For the text-containing cell, return its midpoint in [X, Y] coordinate format. 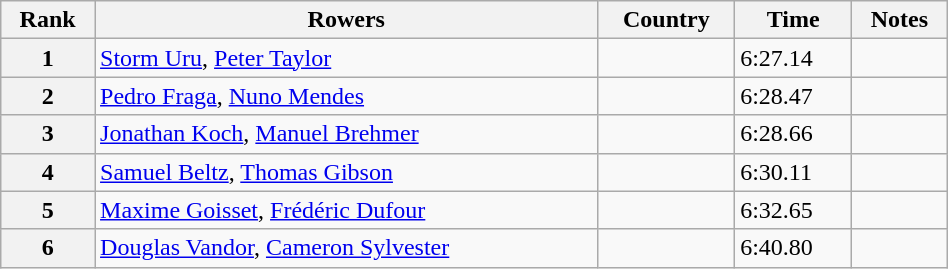
5 [48, 210]
6 [48, 248]
6:30.11 [794, 172]
Notes [900, 20]
1 [48, 58]
Pedro Fraga, Nuno Mendes [347, 96]
Rank [48, 20]
4 [48, 172]
6:28.47 [794, 96]
Jonathan Koch, Manuel Brehmer [347, 134]
Time [794, 20]
6:27.14 [794, 58]
6:28.66 [794, 134]
Maxime Goisset, Frédéric Dufour [347, 210]
Rowers [347, 20]
Country [666, 20]
6:32.65 [794, 210]
Samuel Beltz, Thomas Gibson [347, 172]
Douglas Vandor, Cameron Sylvester [347, 248]
Storm Uru, Peter Taylor [347, 58]
3 [48, 134]
2 [48, 96]
6:40.80 [794, 248]
